Provide the (x, y) coordinate of the cell's center where the given text is located.  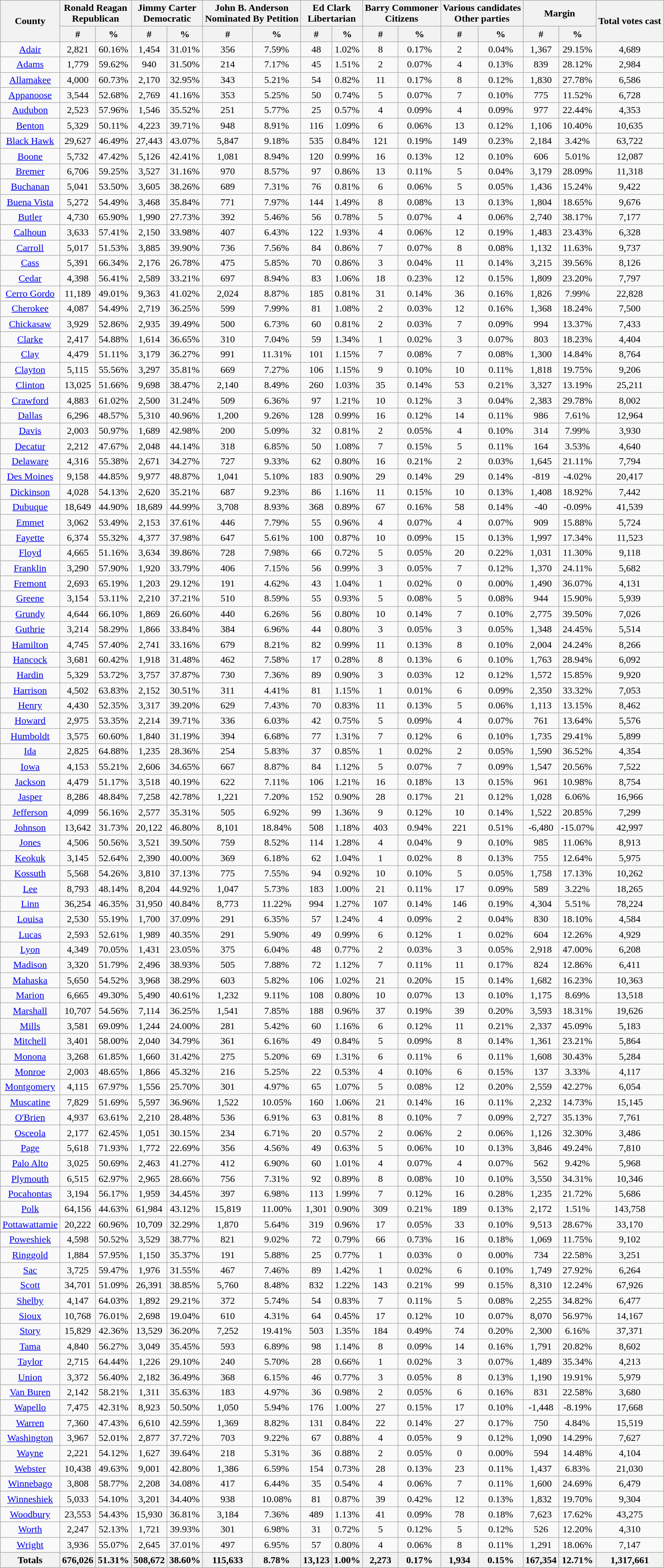
1,150 (149, 1255)
2,645 (149, 1545)
30.43% (578, 1056)
3,194 (78, 1194)
Total votes cast (630, 21)
6.68% (276, 736)
6,374 (78, 538)
32.95% (185, 80)
2,671 (149, 461)
3,593 (541, 1011)
755 (541, 858)
5,041 (78, 186)
30.15% (185, 1133)
3,184 (227, 1514)
622 (227, 782)
1,028 (541, 797)
1.93% (347, 233)
6,208 (630, 950)
144 (316, 202)
Greene (30, 599)
2,698 (149, 1316)
1,226 (149, 1362)
38.26% (185, 186)
Tama (30, 1346)
1,203 (149, 583)
2,152 (149, 690)
Jefferson (30, 812)
1.18% (347, 827)
3,521 (149, 843)
Black Hawk (30, 141)
12.20% (578, 1530)
1,934 (459, 1560)
10,635 (630, 125)
7.15% (276, 568)
21.11% (578, 461)
39.56% (578, 263)
114 (316, 843)
509 (227, 400)
17.62% (578, 1514)
Washington (30, 1438)
7.27% (276, 370)
-1,448 (541, 1407)
5,650 (78, 980)
113 (316, 1194)
1,830 (541, 80)
10,346 (630, 1178)
38.60% (185, 1560)
9,304 (630, 1499)
343 (227, 80)
31.55% (185, 1270)
7.04% (276, 339)
1,221 (227, 797)
-8.19% (578, 1407)
107 (380, 904)
48.87% (185, 477)
Page (30, 1148)
33.79% (185, 568)
14.73% (578, 1102)
9.22% (276, 1438)
Adair (30, 49)
1,489 (541, 1362)
4,000 (78, 80)
2,719 (149, 309)
4,213 (630, 1362)
6.26% (276, 614)
9,001 (149, 1469)
47.00% (578, 950)
Henry (30, 706)
8.93% (276, 507)
7,258 (149, 797)
2,048 (149, 446)
7.43% (276, 706)
42,997 (630, 827)
589 (541, 888)
35.21% (185, 492)
6,328 (630, 233)
10,363 (630, 980)
5,310 (149, 415)
5.01% (578, 156)
7,433 (630, 324)
5,115 (78, 370)
13.15% (578, 706)
Plymouth (30, 1178)
49.30% (113, 995)
676,026 (78, 1560)
240 (227, 1362)
Sac (30, 1270)
0.92% (347, 873)
39.49% (185, 324)
35.45% (185, 1346)
Dallas (30, 415)
98 (316, 1346)
Mitchell (30, 1041)
39.90% (185, 248)
55.19% (113, 919)
750 (541, 1423)
1.07% (347, 1087)
5,490 (149, 995)
37.61% (185, 522)
64.03% (113, 1301)
36.96% (185, 1102)
59 (316, 339)
33.16% (185, 644)
1,541 (227, 1011)
Mills (30, 1026)
1.22% (347, 1285)
51.09% (113, 1285)
32.29% (185, 1224)
536 (227, 1117)
31.48% (185, 660)
26.60% (185, 614)
7.46% (276, 1270)
137 (541, 1072)
63.61% (113, 1117)
47.42% (113, 156)
10,438 (78, 1469)
57.96% (113, 110)
Appanoose (30, 95)
56.16% (113, 812)
48.57% (113, 415)
1,572 (541, 675)
55.56% (113, 370)
8.69% (578, 995)
353 (227, 95)
604 (541, 935)
83 (316, 278)
3,544 (78, 95)
28.94% (578, 660)
489 (316, 1514)
3,401 (78, 1041)
2,153 (149, 522)
1.27% (347, 904)
31.50% (185, 65)
167,354 (541, 1560)
1,113 (541, 706)
38.47% (185, 385)
8,602 (630, 1346)
100 (316, 538)
667 (227, 767)
7.98% (276, 553)
42.27% (578, 1087)
2,589 (149, 278)
69 (316, 1056)
3,967 (78, 1438)
Allamakee (30, 80)
6.15% (276, 1377)
53.35% (113, 721)
15.24% (578, 186)
13,123 (316, 1560)
44.92% (185, 888)
1,454 (149, 49)
56.97% (578, 1316)
214 (227, 65)
18.10% (578, 919)
3,708 (227, 507)
121 (380, 141)
839 (541, 65)
42.41% (185, 156)
28.36% (185, 751)
O'Brien (30, 1117)
Emmet (30, 522)
200 (227, 431)
37.72% (185, 1438)
2,390 (149, 858)
8.59% (276, 599)
28.66% (185, 1178)
16,966 (630, 797)
-15.07% (578, 827)
54.26% (113, 873)
Polk (30, 1209)
62.97% (113, 1178)
3,968 (149, 980)
19.75% (578, 370)
372 (227, 1301)
6,264 (630, 1270)
2,715 (78, 1362)
3,930 (630, 431)
1.36% (347, 812)
34.40% (185, 1499)
0.79% (347, 1240)
9.26% (276, 415)
Boone (30, 156)
47.67% (113, 446)
803 (541, 339)
Fremont (30, 583)
3,634 (149, 553)
36.20% (185, 1331)
830 (541, 919)
29.21% (185, 1301)
6.96% (276, 629)
2,975 (78, 721)
727 (227, 461)
4,349 (78, 950)
3.42% (578, 141)
32 (316, 431)
12,964 (630, 415)
Carroll (30, 248)
1.42% (347, 1270)
78,224 (630, 904)
Hardin (30, 675)
35.31% (185, 812)
4.41% (276, 690)
0.94% (420, 827)
5.09% (276, 431)
3,215 (541, 263)
1,818 (541, 370)
3,550 (541, 1178)
71.93% (113, 1148)
69.09% (113, 1026)
5,568 (78, 873)
281 (227, 1026)
9,977 (149, 477)
6.59% (276, 1469)
13,642 (78, 827)
56.27% (113, 1346)
2,208 (149, 1484)
1,590 (541, 751)
1,436 (541, 186)
46 (316, 1377)
1,976 (149, 1270)
4,840 (78, 1346)
160 (316, 1102)
7,299 (630, 812)
8,923 (149, 1407)
1,997 (541, 538)
8.48% (276, 1285)
37.09% (185, 919)
Mahaska (30, 980)
6,411 (630, 965)
1.03% (347, 385)
1,779 (78, 65)
42.36% (113, 1331)
2,918 (541, 950)
15,819 (227, 1209)
11.75% (578, 1240)
Palo Alto (30, 1163)
49.24% (578, 1148)
18.65% (578, 202)
4,883 (78, 400)
34.65% (185, 767)
610 (227, 1316)
5,272 (78, 202)
11.30% (578, 553)
27.78% (578, 80)
41,539 (630, 507)
986 (541, 415)
6,706 (78, 171)
122 (316, 233)
6,515 (78, 1178)
51.17% (113, 782)
Crawford (30, 400)
50.11% (113, 125)
Clay (30, 354)
County (30, 21)
Sioux (30, 1316)
2,417 (78, 339)
5.21% (276, 80)
45.09% (578, 1026)
Des Moines (30, 477)
8,754 (630, 782)
65 (316, 1087)
824 (541, 965)
56.41% (113, 278)
8,764 (630, 354)
Warren (30, 1423)
8,286 (78, 797)
7,360 (78, 1423)
4,640 (630, 446)
Scott (30, 1285)
985 (541, 843)
18.24% (578, 309)
991 (227, 354)
9,206 (630, 370)
2,350 (541, 690)
34.08% (185, 1484)
56.40% (113, 1377)
5.85% (276, 263)
251 (227, 110)
94 (316, 873)
28.12% (578, 65)
35.13% (578, 1117)
1,989 (149, 935)
3,025 (78, 1163)
64.44% (113, 1362)
34.45% (185, 1194)
5,686 (630, 1194)
375 (227, 950)
1.28% (347, 843)
508,672 (149, 1560)
1,367 (541, 49)
17.13% (578, 873)
440 (227, 614)
687 (227, 492)
22.69% (185, 1148)
7.97% (276, 202)
4,689 (630, 49)
31.42% (185, 1056)
Jackson (30, 782)
45.32% (185, 1072)
4,104 (630, 1453)
28.48% (185, 1117)
58 (459, 507)
Jimmy CarterDemocratic (167, 14)
38.29% (185, 980)
697 (227, 278)
11.00% (276, 1209)
8,126 (630, 263)
4,937 (78, 1117)
1,069 (541, 1240)
9,698 (149, 385)
2,606 (149, 767)
0.45% (347, 1316)
52.86% (113, 324)
Lucas (30, 935)
5.31% (276, 1453)
7,177 (630, 217)
92 (316, 1178)
7.55% (276, 873)
13.64% (578, 721)
4,665 (78, 553)
1,051 (149, 1133)
2,775 (541, 614)
-40 (541, 507)
Montgomery (30, 1087)
0.85% (347, 751)
33.21% (185, 278)
7,252 (227, 1331)
Guthrie (30, 629)
44.90% (113, 507)
1,735 (541, 736)
Franklin (30, 568)
18.23% (578, 339)
1,884 (78, 1255)
Cedar (30, 278)
3,468 (149, 202)
29.15% (578, 49)
4,028 (78, 492)
23.43% (578, 233)
Wayne (30, 1453)
15,930 (149, 1514)
2,232 (541, 1102)
7,500 (630, 309)
65.90% (113, 217)
2,176 (149, 263)
Wright (30, 1545)
2,255 (541, 1301)
52.35% (113, 706)
2,741 (149, 644)
19,626 (630, 1011)
0.51% (501, 827)
9,422 (630, 186)
462 (227, 660)
48.65% (113, 1072)
Linn (30, 904)
35.63% (185, 1392)
58.77% (113, 1484)
6,296 (78, 415)
412 (227, 1163)
9,363 (149, 293)
28.09% (578, 171)
116 (316, 125)
46.35% (113, 904)
41.27% (185, 1163)
15.90% (578, 599)
3,251 (630, 1255)
67.97% (113, 1087)
4,398 (78, 278)
2,523 (78, 110)
7,475 (78, 1407)
60.42% (113, 660)
Pottawattamie (30, 1224)
1,772 (149, 1148)
Decatur (30, 446)
11,523 (630, 538)
13,529 (149, 1331)
1,749 (541, 1270)
184 (380, 1331)
48.14% (113, 888)
Kossuth (30, 873)
13,518 (630, 995)
6.91% (276, 1117)
63 (316, 1117)
4,598 (78, 1240)
8.78% (276, 1560)
1,437 (541, 1469)
2,935 (149, 324)
218 (227, 1453)
3,518 (149, 782)
1,090 (541, 1438)
57.41% (113, 233)
15.85% (578, 675)
7.58% (276, 660)
3,372 (78, 1377)
6.89% (276, 1346)
27.92% (578, 1270)
2,530 (78, 919)
4,377 (149, 538)
Ringgold (30, 1255)
7,522 (630, 767)
176 (316, 1407)
19.41% (276, 1331)
Floyd (30, 553)
59.62% (113, 65)
18.92% (578, 492)
1,600 (541, 1484)
152 (316, 797)
5,391 (78, 263)
1,826 (541, 293)
1,301 (316, 1209)
6.36% (276, 400)
49.63% (113, 1469)
7,442 (630, 492)
Poweshiek (30, 1240)
50.69% (113, 1163)
51.69% (113, 1102)
Audubon (30, 110)
Various candidatesOther parties (482, 14)
3,757 (149, 675)
8,204 (149, 888)
31,950 (149, 904)
1,809 (541, 278)
7,627 (630, 1438)
John B. AndersonNominated By Petition (252, 14)
53.49% (113, 522)
3,145 (78, 858)
5.10% (276, 477)
14.29% (578, 1438)
5,760 (227, 1285)
2,040 (149, 1041)
3,846 (541, 1148)
55.21% (113, 767)
2,577 (149, 812)
42.31% (113, 1407)
1,840 (149, 736)
21.72% (578, 1194)
5,597 (149, 1102)
52.13% (113, 1530)
2,170 (149, 80)
5.51% (578, 904)
1,804 (541, 202)
5.94% (276, 1407)
603 (227, 980)
5,514 (630, 629)
Louisa (30, 919)
9.02% (276, 1240)
78 (459, 1514)
34.79% (185, 1041)
3,808 (78, 1484)
24.69% (578, 1484)
Barry CommonerCitizens (402, 14)
61.85% (113, 1056)
2,593 (78, 935)
120 (316, 156)
20.85% (578, 812)
59.47% (113, 1270)
25,211 (630, 385)
18.84% (276, 827)
403 (380, 827)
3,290 (78, 568)
0.63% (347, 1148)
1,763 (541, 660)
9,920 (630, 675)
2,825 (78, 751)
1,721 (149, 1530)
31.19% (185, 736)
Cass (30, 263)
1,959 (149, 1194)
31.01% (185, 49)
143 (380, 1285)
4,644 (78, 614)
948 (227, 125)
3.53% (578, 446)
6.71% (276, 1133)
314 (541, 431)
19.91% (578, 1377)
234 (227, 1133)
49.01% (113, 293)
26.78% (185, 263)
2,273 (380, 1560)
977 (541, 110)
6.04% (276, 950)
2,172 (541, 1209)
6,477 (630, 1301)
31.16% (185, 171)
64.88% (113, 751)
55.38% (113, 461)
Totals (30, 1560)
18,689 (149, 507)
2,142 (78, 1392)
18 (380, 278)
11.31% (276, 354)
64 (316, 1316)
1,132 (541, 248)
Clayton (30, 370)
20.56% (578, 767)
34.82% (578, 1301)
9.33% (276, 461)
38.85% (185, 1285)
2,877 (149, 1438)
37.21% (185, 599)
500 (227, 324)
52.01% (113, 1438)
832 (316, 1285)
35.84% (185, 202)
2,693 (78, 583)
1,368 (541, 309)
Ida (30, 751)
2,247 (78, 1530)
7,114 (149, 1011)
24.24% (578, 644)
2,212 (78, 446)
6,728 (630, 95)
1,608 (541, 1056)
1.01% (347, 1163)
149 (459, 141)
5,899 (630, 736)
70.05% (113, 950)
8,793 (78, 888)
32.30% (578, 1133)
771 (227, 202)
26,391 (149, 1285)
56.17% (113, 1194)
275 (227, 1056)
4.62% (276, 583)
43.12% (185, 1209)
15.88% (578, 522)
5.82% (276, 980)
53 (459, 385)
53.72% (113, 675)
Shelby (30, 1301)
5.61% (276, 538)
5,033 (78, 1499)
38.77% (185, 1240)
2,500 (149, 400)
11,189 (78, 293)
40.35% (185, 935)
Osceola (30, 1133)
508 (316, 827)
510 (227, 599)
Cherokee (30, 309)
7.56% (276, 248)
Chickasaw (30, 324)
1,490 (541, 583)
728 (227, 553)
4,099 (78, 812)
9.18% (276, 141)
23.21% (578, 1041)
42.98% (185, 431)
Adams (30, 65)
20,122 (149, 827)
417 (227, 1484)
Hamilton (30, 644)
821 (227, 1240)
1,126 (541, 1133)
6,586 (630, 80)
Hancock (30, 660)
3,486 (630, 1133)
46.80% (185, 827)
5,724 (630, 522)
7,761 (630, 1117)
4,087 (78, 309)
35.52% (185, 110)
77 (316, 736)
23 (459, 1469)
5.90% (276, 935)
1,050 (227, 1407)
13,025 (78, 385)
4,730 (78, 217)
5.20% (276, 1056)
3,929 (78, 324)
0.22% (501, 553)
0.53% (347, 1072)
8,070 (541, 1316)
310 (227, 339)
446 (227, 522)
11.06% (578, 843)
12.86% (578, 965)
647 (227, 538)
15,829 (78, 1331)
35.34% (578, 1362)
2,300 (541, 1331)
29.12% (185, 583)
Buena Vista (30, 202)
689 (227, 186)
6,665 (78, 995)
216 (227, 1072)
42 (316, 721)
189 (459, 1209)
10.05% (276, 1102)
1,758 (541, 873)
1,190 (541, 1377)
3,320 (78, 965)
369 (227, 858)
54.10% (113, 1499)
1,081 (227, 156)
1,291 (541, 1545)
23.20% (578, 278)
2,620 (149, 492)
5.77% (276, 110)
1.13% (347, 1514)
Dubuque (30, 507)
0.82% (347, 80)
2,965 (149, 1178)
38.93% (185, 965)
10,768 (78, 1316)
629 (227, 706)
8.21% (276, 644)
11.22% (276, 904)
101 (316, 354)
34.31% (578, 1178)
6,054 (630, 1087)
6.90% (276, 1163)
82 (316, 644)
0.75% (347, 721)
12.71% (578, 1560)
503 (316, 1331)
55.32% (113, 538)
761 (541, 721)
4,430 (78, 706)
57.40% (113, 644)
9,737 (630, 248)
51.66% (113, 385)
40.61% (185, 995)
2,182 (149, 1377)
5,682 (630, 568)
7.17% (276, 65)
39.64% (185, 1453)
0.42% (420, 1499)
44.63% (113, 1209)
12,087 (630, 156)
37.01% (185, 1545)
8.49% (276, 385)
7.61% (578, 415)
37.98% (185, 538)
39.86% (185, 553)
Muscatine (30, 1102)
54.43% (113, 1514)
53.50% (113, 186)
599 (227, 309)
4.31% (276, 1316)
24.45% (578, 629)
29.41% (578, 736)
4,584 (630, 919)
50.97% (113, 431)
0.66% (347, 1362)
40.84% (185, 904)
17.34% (578, 538)
12.64% (578, 858)
5,939 (630, 599)
260 (316, 385)
22.44% (578, 110)
60.60% (113, 736)
27.73% (185, 217)
3,681 (78, 660)
7,026 (630, 614)
7.85% (276, 1011)
131 (316, 1423)
1,370 (541, 568)
53.11% (113, 599)
361 (227, 1041)
1,627 (149, 1453)
6.92% (276, 812)
37,371 (630, 1331)
164 (541, 446)
2,821 (78, 49)
1,317,661 (630, 1560)
1,689 (149, 431)
6.43% (276, 233)
61.02% (113, 400)
5,126 (149, 156)
Benton (30, 125)
67,926 (630, 1285)
25.70% (185, 1087)
4,745 (78, 644)
Ronald ReaganRepublican (95, 14)
319 (316, 1224)
311 (227, 690)
4,506 (78, 843)
22,828 (630, 293)
4,117 (630, 1072)
50.50% (185, 1407)
40.00% (185, 858)
1,870 (227, 1224)
6,479 (630, 1484)
2,150 (149, 233)
41.16% (185, 95)
Worth (30, 1530)
4.56% (276, 1148)
3,062 (78, 522)
7,794 (630, 461)
5.74% (276, 1301)
3,214 (78, 629)
4,929 (630, 935)
1,311 (149, 1392)
679 (227, 644)
Madison (30, 965)
37.13% (185, 873)
31.73% (113, 827)
Marshall (30, 1011)
115,633 (227, 1560)
6.35% (276, 919)
13.37% (578, 324)
593 (227, 1346)
10.98% (578, 782)
52.64% (113, 858)
4,502 (78, 690)
Fayette (30, 538)
61,984 (149, 1209)
10,707 (78, 1011)
12.26% (578, 935)
29.10% (185, 1362)
7.20% (276, 797)
1,175 (541, 995)
36.07% (578, 583)
4.84% (578, 1423)
143,758 (630, 1209)
4,353 (630, 110)
5,968 (630, 1163)
8,773 (227, 904)
3,327 (541, 385)
1,869 (149, 614)
9.23% (276, 492)
Clinton (30, 385)
54.56% (113, 1011)
3,268 (78, 1056)
1.49% (347, 202)
18.06% (578, 1545)
7,810 (630, 1148)
18,649 (78, 507)
5.42% (276, 1026)
6.73% (276, 324)
5.83% (276, 751)
5.88% (276, 1255)
14.84% (578, 354)
28.67% (578, 1224)
8,002 (630, 400)
1,791 (541, 1346)
65.19% (113, 583)
9.11% (276, 995)
703 (227, 1438)
3,049 (149, 1346)
909 (541, 522)
1,700 (149, 919)
1,369 (227, 1423)
34.27% (185, 461)
33,170 (630, 1224)
40.19% (185, 782)
0.74% (347, 95)
606 (541, 156)
0.98% (347, 1392)
8,101 (227, 827)
3,317 (149, 706)
76.01% (113, 1316)
594 (541, 1453)
1,483 (541, 233)
35.37% (185, 1255)
8.52% (276, 843)
10.08% (276, 1499)
3,936 (78, 1545)
8.82% (276, 1423)
938 (227, 1499)
43 (316, 583)
2,184 (541, 141)
831 (541, 1392)
5,284 (630, 1056)
Webster (30, 1469)
58.21% (113, 1392)
108 (316, 995)
47.43% (113, 1423)
154 (316, 1469)
1,918 (149, 660)
38.17% (578, 217)
Story (30, 1331)
3,810 (149, 873)
63,722 (630, 141)
-819 (541, 477)
5,975 (630, 858)
8.91% (276, 125)
2,383 (541, 400)
185 (316, 293)
5,732 (78, 156)
3,527 (149, 171)
0.01% (420, 690)
-4.02% (578, 477)
6.03% (276, 721)
11,318 (630, 171)
Clarke (30, 339)
60.96% (113, 1224)
2,177 (78, 1133)
7,797 (630, 278)
Lee (30, 888)
20,417 (630, 477)
Bremer (30, 171)
Keokuk (30, 858)
1.99% (347, 1194)
0.49% (420, 1331)
1.24% (347, 919)
14,167 (630, 1316)
18.31% (578, 1011)
2,740 (541, 217)
Winneshiek (30, 1499)
33 (459, 1224)
6,092 (630, 660)
19.04% (185, 1316)
1,041 (227, 477)
1,431 (149, 950)
6.18% (276, 858)
1.09% (347, 125)
3,633 (78, 233)
Dickinson (30, 492)
562 (541, 1163)
6,610 (149, 1423)
60.73% (113, 80)
734 (541, 1255)
0.78% (347, 217)
12.24% (578, 1285)
30.51% (185, 690)
11.52% (578, 95)
2,984 (630, 65)
1,031 (541, 553)
188 (316, 1011)
3,680 (630, 1392)
6.85% (276, 446)
128 (316, 415)
36.27% (185, 354)
2,140 (227, 385)
7.11% (276, 782)
Cerro Gordo (30, 293)
Davis (30, 431)
1,645 (541, 461)
20.82% (578, 1346)
9,102 (630, 1240)
756 (227, 1178)
7,829 (78, 1102)
407 (227, 233)
1,556 (149, 1087)
Iowa (30, 767)
50.52% (113, 1240)
1,106 (541, 125)
5,183 (630, 1026)
146 (459, 904)
8,310 (541, 1285)
221 (459, 827)
1,047 (227, 888)
21,030 (630, 1469)
18,265 (630, 888)
Jasper (30, 797)
36,254 (78, 904)
58.00% (113, 1041)
6.95% (276, 1545)
39.20% (185, 706)
Butler (30, 217)
406 (227, 568)
2,727 (541, 1117)
10,262 (630, 873)
5.46% (276, 217)
5,017 (78, 248)
4,153 (78, 767)
44.99% (185, 507)
1.34% (347, 339)
8.57% (276, 171)
Lyon (30, 950)
Pocahontas (30, 1194)
1,682 (541, 980)
736 (227, 248)
3,297 (149, 370)
44 (316, 629)
4,404 (630, 339)
7.59% (276, 49)
940 (149, 65)
Winnebago (30, 1484)
254 (227, 751)
48.84% (113, 797)
5.64% (276, 1224)
3,581 (78, 1026)
51.53% (113, 248)
3,885 (149, 248)
29.78% (578, 400)
7.88% (276, 965)
54.52% (113, 980)
76 (316, 186)
33.32% (578, 690)
3,605 (149, 186)
60.16% (113, 49)
1.14% (347, 1346)
52.61% (113, 935)
Howard (30, 721)
36.65% (185, 339)
394 (227, 736)
1,361 (541, 1041)
Ed ClarkLibertarian (332, 14)
36.81% (185, 1514)
57.90% (113, 568)
0.93% (347, 599)
1,200 (227, 415)
2,214 (149, 721)
6.44% (276, 1484)
1,660 (149, 1056)
944 (541, 599)
1,832 (541, 1499)
33.98% (185, 233)
36.52% (578, 751)
Buchanan (30, 186)
1,990 (149, 217)
Monona (30, 1056)
Taylor (30, 1362)
7,147 (630, 1545)
4,147 (78, 1301)
5,847 (227, 141)
66.10% (113, 614)
86 (316, 492)
10,709 (149, 1224)
Margin (560, 14)
15,145 (630, 1102)
41 (380, 1514)
5,979 (630, 1377)
16.23% (578, 980)
39.93% (185, 1530)
1,408 (541, 492)
Jones (30, 843)
1,892 (149, 1301)
54.88% (113, 339)
4,310 (630, 1530)
13.19% (578, 385)
336 (227, 721)
42.78% (185, 797)
4,354 (630, 751)
5.73% (276, 888)
64,156 (78, 1209)
29,627 (78, 141)
20,222 (78, 1224)
40.96% (185, 415)
535 (316, 141)
3.22% (578, 888)
9,118 (630, 553)
1,547 (541, 767)
23.05% (185, 950)
55.07% (113, 1545)
Harrison (30, 690)
Calhoun (30, 233)
51.79% (113, 965)
7,623 (541, 1514)
Woodbury (30, 1514)
46.49% (113, 141)
8,913 (630, 843)
1,614 (149, 339)
15,519 (630, 1423)
961 (541, 782)
6.06% (578, 797)
33.84% (185, 629)
14.48% (578, 1453)
2,463 (149, 1163)
3,154 (78, 599)
23,553 (78, 1514)
475 (227, 263)
51.11% (113, 354)
1,546 (149, 110)
5,618 (78, 1148)
34,701 (78, 1285)
5,576 (630, 721)
970 (227, 171)
4,115 (78, 1087)
42.59% (185, 1423)
2,221 (78, 1453)
9,158 (78, 477)
730 (227, 675)
9.42% (578, 1163)
35.81% (185, 370)
318 (227, 446)
54.12% (113, 1453)
3,575 (78, 736)
50.56% (113, 843)
759 (227, 843)
7.79% (276, 522)
19.70% (578, 1499)
63.83% (113, 690)
6.83% (578, 1469)
57.95% (113, 1255)
2,337 (541, 1026)
66.34% (113, 263)
1,232 (227, 995)
1,920 (149, 568)
2,004 (541, 644)
24.00% (185, 1026)
669 (227, 370)
3,725 (78, 1270)
44.14% (185, 446)
Monroe (30, 1072)
Grundy (30, 614)
Marion (30, 995)
467 (227, 1270)
51.16% (113, 553)
1,300 (541, 354)
74 (459, 1331)
2,769 (149, 95)
27,443 (149, 141)
1,348 (541, 629)
2,496 (149, 965)
497 (227, 1545)
17,668 (630, 1407)
Wapello (30, 1407)
10.40% (578, 125)
44.85% (113, 477)
3,201 (149, 1499)
4,316 (78, 461)
59.25% (113, 171)
54.13% (113, 492)
3.33% (578, 1072)
8,266 (630, 644)
9,513 (541, 1224)
5.70% (276, 1362)
2,559 (541, 1087)
Union (30, 1377)
4,131 (630, 583)
3,529 (149, 1240)
2,024 (227, 293)
11.63% (578, 248)
1.35% (347, 1331)
31.24% (185, 400)
526 (541, 1530)
62.45% (113, 1133)
36.49% (185, 1377)
Johnson (30, 827)
8,462 (630, 706)
397 (227, 1194)
384 (227, 629)
43.07% (185, 141)
42.80% (185, 1469)
41.02% (185, 293)
45 (316, 65)
52.68% (113, 95)
1,244 (149, 1026)
-0.09% (578, 507)
5,864 (630, 1041)
7,053 (630, 690)
9,676 (630, 202)
0.54% (347, 1484)
58.29% (113, 629)
1,386 (227, 1469)
Van Buren (30, 1392)
4,223 (149, 125)
-6,480 (541, 827)
43,275 (630, 1514)
4,304 (541, 904)
Delaware (30, 461)
51.31% (113, 1560)
309 (380, 1209)
392 (227, 217)
24.11% (578, 568)
Humboldt (30, 736)
37.87% (185, 675)
